Extract the (x, y) coordinate from the center of the cell holding the provided text.  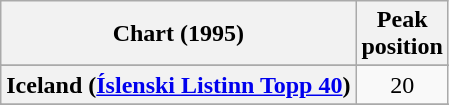
20 (402, 85)
Chart (1995) (178, 34)
Iceland (Íslenski Listinn Topp 40) (178, 85)
Peakposition (402, 34)
